Provide the (x, y) coordinate of the cell's center where the given text is located.  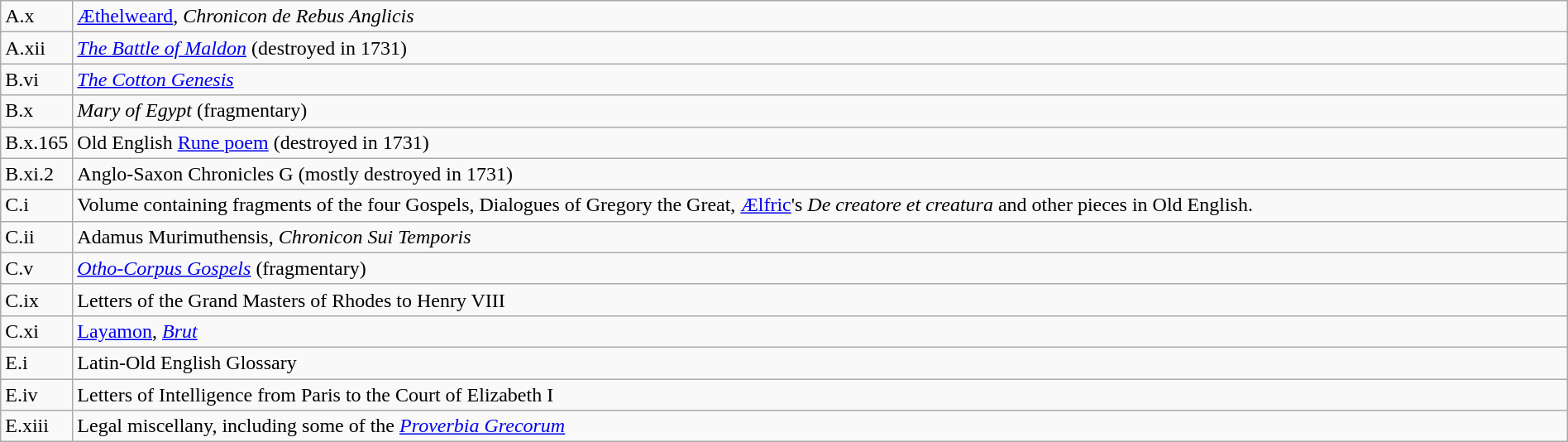
B.xi.2 (36, 174)
E.xiii (36, 426)
A.x (36, 17)
Volume containing fragments of the four Gospels, Dialogues of Gregory the Great, Ælfric's De creatore et creatura and other pieces in Old English. (820, 205)
The Cotton Genesis (820, 79)
Anglo-Saxon Chronicles G (mostly destroyed in 1731) (820, 174)
B.x.165 (36, 142)
Layamon, Brut (820, 331)
The Battle of Maldon (destroyed in 1731) (820, 48)
C.v (36, 268)
E.iv (36, 395)
Latin-Old English Glossary (820, 363)
Old English Rune poem (destroyed in 1731) (820, 142)
C.xi (36, 331)
Legal miscellany, including some of the Proverbia Grecorum (820, 426)
Mary of Egypt (fragmentary) (820, 111)
Letters of the Grand Masters of Rhodes to Henry VIII (820, 300)
B.x (36, 111)
Adamus Murimuthensis, Chronicon Sui Temporis (820, 237)
B.vi (36, 79)
Æthelweard, Chronicon de Rebus Anglicis (820, 17)
C.i (36, 205)
C.ix (36, 300)
C.ii (36, 237)
Letters of Intelligence from Paris to the Court of Elizabeth I (820, 395)
Otho-Corpus Gospels (fragmentary) (820, 268)
E.i (36, 363)
A.xii (36, 48)
